Return the (X, Y) coordinate for the center point of the cell that contains the specified text.  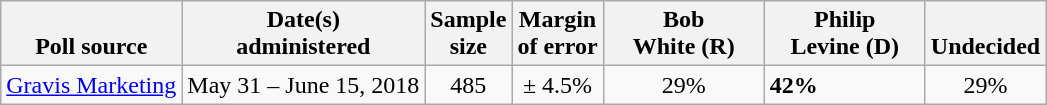
PhilipLevine (D) (844, 34)
Samplesize (468, 34)
Marginof error (558, 34)
42% (844, 85)
May 31 – June 15, 2018 (304, 85)
Date(s)administered (304, 34)
Poll source (92, 34)
Gravis Marketing (92, 85)
Undecided (985, 34)
485 (468, 85)
BobWhite (R) (684, 34)
± 4.5% (558, 85)
